Extract the (X, Y) coordinate from the center of the cell holding the provided text.  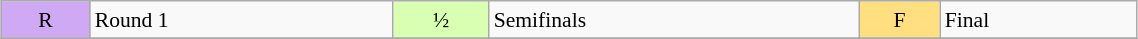
Semifinals (674, 20)
R (46, 20)
½ (440, 20)
F (900, 20)
Round 1 (242, 20)
Final (1038, 20)
